Find where the given text appears and provide that cell's center as [X, Y] coordinate. 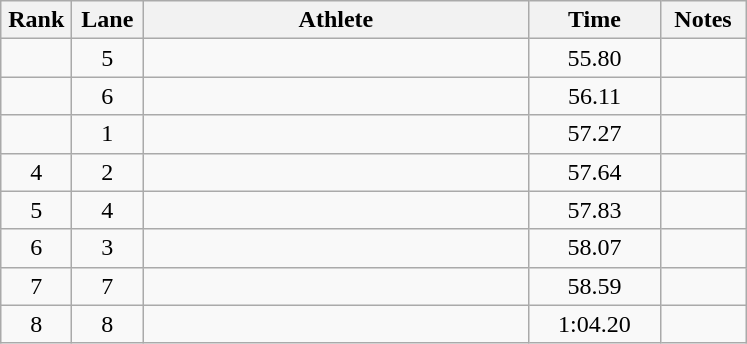
57.83 [594, 210]
58.07 [594, 248]
Time [594, 20]
56.11 [594, 96]
Notes [703, 20]
1:04.20 [594, 324]
2 [108, 172]
Athlete [336, 20]
58.59 [594, 286]
3 [108, 248]
1 [108, 134]
Rank [36, 20]
55.80 [594, 58]
57.64 [594, 172]
Lane [108, 20]
57.27 [594, 134]
